Capture the cell that displays the provided text and extract its (x, y) central coordinate. 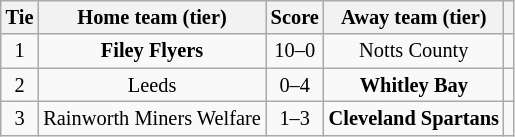
Tie (20, 17)
Leeds (152, 85)
Cleveland Spartans (414, 118)
10–0 (295, 51)
0–4 (295, 85)
Away team (tier) (414, 17)
3 (20, 118)
Notts County (414, 51)
1–3 (295, 118)
Whitley Bay (414, 85)
1 (20, 51)
Score (295, 17)
Filey Flyers (152, 51)
Home team (tier) (152, 17)
2 (20, 85)
Rainworth Miners Welfare (152, 118)
